Capture the cell that displays the provided text and extract its [X, Y] central coordinate. 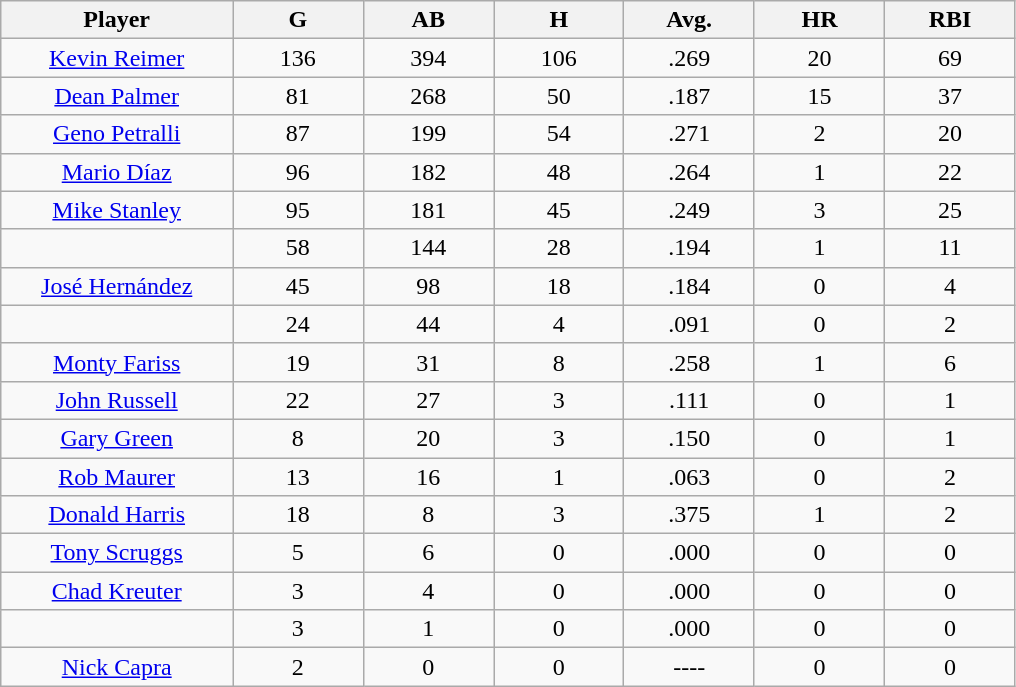
69 [950, 58]
Monty Fariss [117, 362]
.184 [689, 286]
José Hernández [117, 286]
RBI [950, 20]
268 [428, 96]
44 [428, 324]
31 [428, 362]
Nick Capra [117, 667]
136 [298, 58]
Player [117, 20]
37 [950, 96]
54 [559, 134]
15 [819, 96]
13 [298, 477]
.063 [689, 477]
25 [950, 210]
---- [689, 667]
19 [298, 362]
144 [428, 248]
Tony Scruggs [117, 553]
199 [428, 134]
87 [298, 134]
.187 [689, 96]
27 [428, 400]
.264 [689, 172]
.249 [689, 210]
.271 [689, 134]
5 [298, 553]
Avg. [689, 20]
95 [298, 210]
Chad Kreuter [117, 591]
182 [428, 172]
G [298, 20]
Geno Petralli [117, 134]
John Russell [117, 400]
.258 [689, 362]
58 [298, 248]
Gary Green [117, 438]
98 [428, 286]
48 [559, 172]
HR [819, 20]
106 [559, 58]
28 [559, 248]
.375 [689, 515]
81 [298, 96]
11 [950, 248]
96 [298, 172]
394 [428, 58]
50 [559, 96]
.150 [689, 438]
.194 [689, 248]
181 [428, 210]
H [559, 20]
Mario Díaz [117, 172]
Donald Harris [117, 515]
24 [298, 324]
Kevin Reimer [117, 58]
.269 [689, 58]
AB [428, 20]
16 [428, 477]
Mike Stanley [117, 210]
.111 [689, 400]
Dean Palmer [117, 96]
.091 [689, 324]
Rob Maurer [117, 477]
